Return (x, y) of the center of cell containing provided text 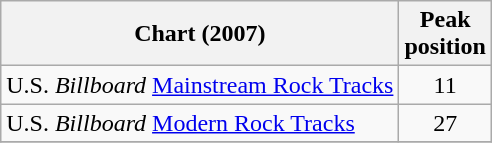
U.S. Billboard Modern Rock Tracks (200, 123)
11 (445, 85)
Peak position (445, 34)
27 (445, 123)
Chart (2007) (200, 34)
U.S. Billboard Mainstream Rock Tracks (200, 85)
